Capture the cell that displays the provided text and extract its (x, y) central coordinate. 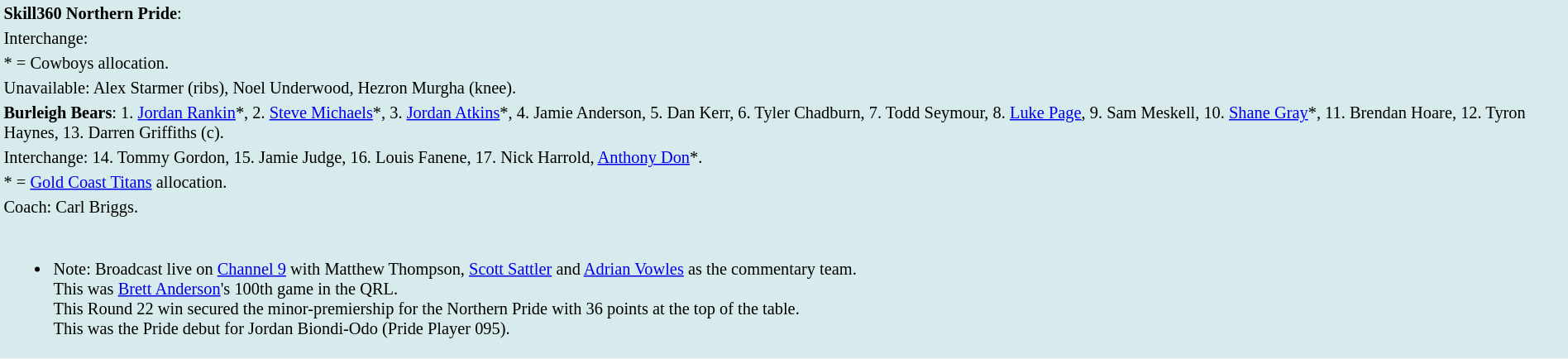
Unavailable: Alex Starmer (ribs), Noel Underwood, Hezron Murgha (knee). (784, 88)
Interchange: 14. Tommy Gordon, 15. Jamie Judge, 16. Louis Fanene, 17. Nick Harrold, Anthony Don*. (784, 157)
Skill360 Northern Pride: (784, 13)
* = Gold Coast Titans allocation. (784, 182)
* = Cowboys allocation. (784, 63)
Coach: Carl Briggs. (784, 207)
Interchange: (784, 38)
